Detect which cell encompasses the target text, then output its (x, y) center coordinate. 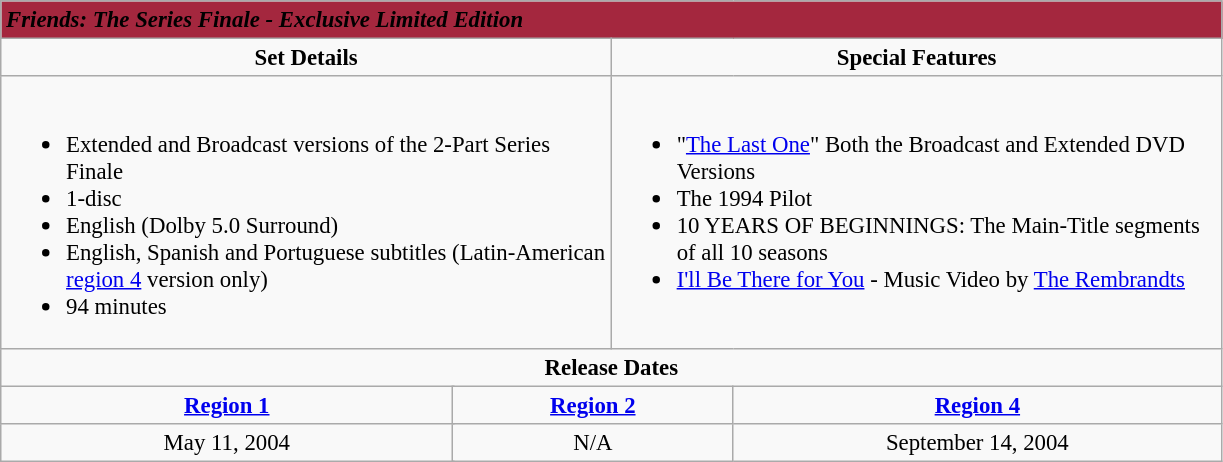
Set Details (306, 58)
Friends: The Series Finale - Exclusive Limited Edition (612, 20)
Release Dates (612, 367)
Region 2 (593, 405)
September 14, 2004 (978, 442)
Region 1 (227, 405)
N/A (593, 442)
Region 4 (978, 405)
May 11, 2004 (227, 442)
Special Features (916, 58)
